Detect which cell encompasses the target text, then output its (x, y) center coordinate. 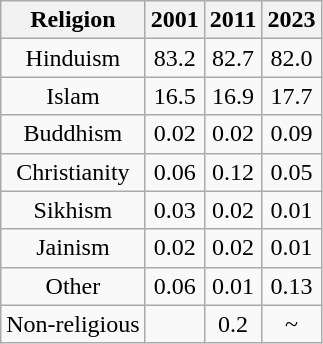
Jainism (73, 248)
0.12 (233, 172)
0.05 (292, 172)
Sikhism (73, 210)
16.9 (233, 96)
17.7 (292, 96)
~ (292, 324)
Religion (73, 20)
Christianity (73, 172)
82.7 (233, 58)
2001 (174, 20)
0.13 (292, 286)
0.2 (233, 324)
Other (73, 286)
2011 (233, 20)
Buddhism (73, 134)
0.03 (174, 210)
16.5 (174, 96)
0.09 (292, 134)
83.2 (174, 58)
2023 (292, 20)
Hinduism (73, 58)
82.0 (292, 58)
Non-religious (73, 324)
Islam (73, 96)
